Extract the (x, y) coordinate from the center of the cell holding the provided text.  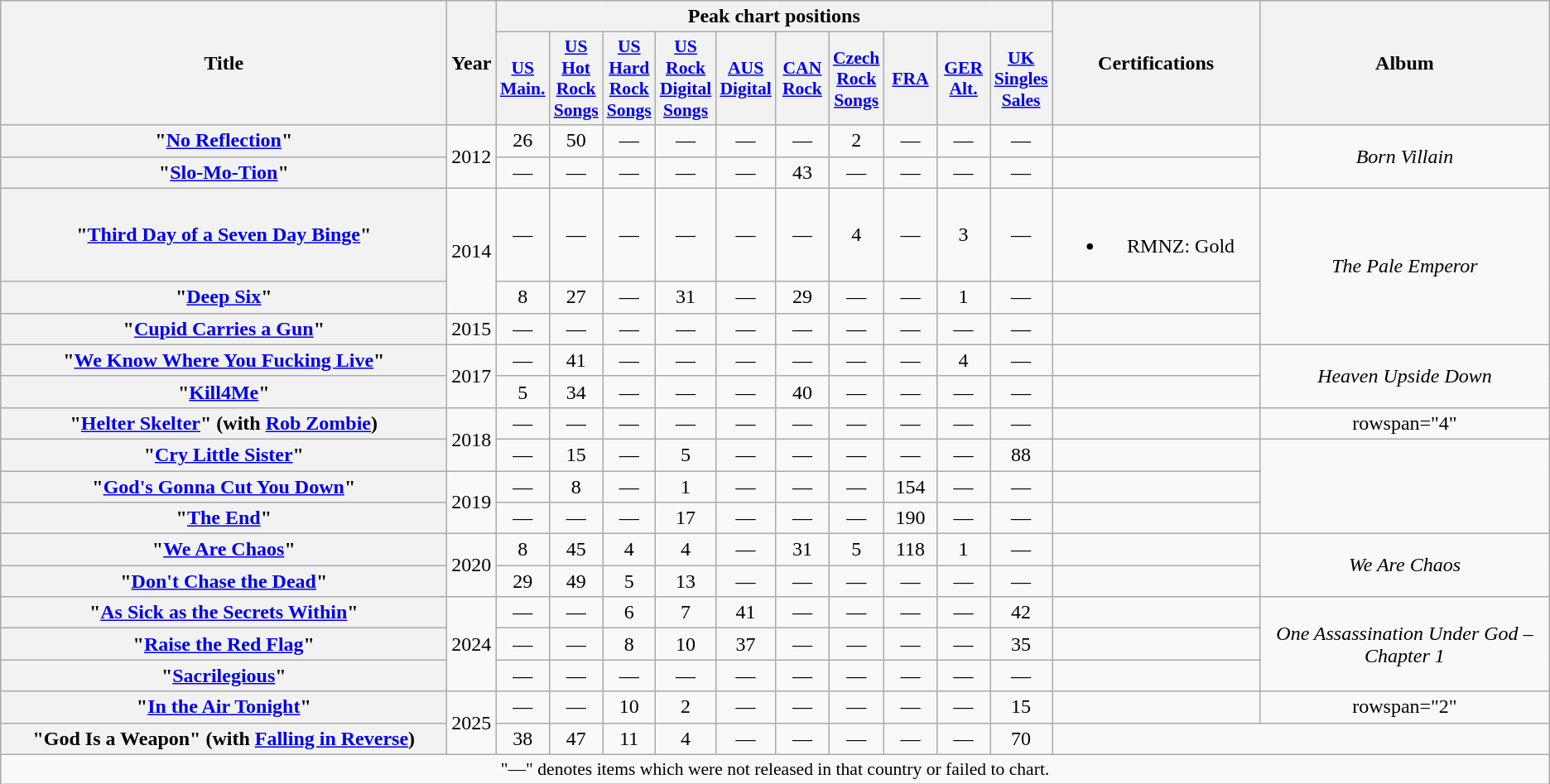
37 (745, 644)
2015 (472, 329)
GER Alt. (964, 79)
70 (1022, 738)
45 (576, 550)
17 (686, 518)
rowspan="4" (1405, 423)
Czech Rock Songs (856, 79)
Heaven Upside Down (1405, 376)
35 (1022, 644)
190 (910, 518)
26 (523, 141)
"God Is a Weapon" (with Falling in Reverse) (224, 738)
Album (1405, 63)
"Cupid Carries a Gun" (224, 329)
The Pale Emperor (1405, 267)
11 (629, 738)
USMain. (523, 79)
"Helter Skelter" (with Rob Zombie) (224, 423)
"Cry Little Sister" (224, 455)
Born Villain (1405, 156)
38 (523, 738)
7 (686, 613)
Peak chart positions (774, 17)
US Rock Digital Songs (686, 79)
"Deep Six" (224, 297)
88 (1022, 455)
We Are Chaos (1405, 565)
Certifications (1156, 63)
42 (1022, 613)
47 (576, 738)
"We Are Chaos" (224, 550)
2012 (472, 156)
"—" denotes items which were not released in that country or failed to chart. (775, 769)
49 (576, 581)
"No Reflection" (224, 141)
2024 (472, 644)
"Sacrilegious" (224, 676)
"As Sick as the Secrets Within" (224, 613)
AUS Digital (745, 79)
Title (224, 63)
2017 (472, 376)
"The End" (224, 518)
27 (576, 297)
"God's Gonna Cut You Down" (224, 486)
2018 (472, 439)
RMNZ: Gold (1156, 235)
2020 (472, 565)
rowspan="2" (1405, 707)
"Third Day of a Seven Day Binge" (224, 235)
Year (472, 63)
43 (802, 172)
2025 (472, 723)
"Kill4Me" (224, 392)
13 (686, 581)
"In the Air Tonight" (224, 707)
CAN Rock (802, 79)
50 (576, 141)
FRA (910, 79)
3 (964, 235)
6 (629, 613)
34 (576, 392)
UK Singles Sales (1022, 79)
154 (910, 486)
40 (802, 392)
2019 (472, 502)
2014 (472, 250)
118 (910, 550)
"Don't Chase the Dead" (224, 581)
One Assassination Under God – Chapter 1 (1405, 644)
US Hot Rock Songs (576, 79)
US Hard Rock Songs (629, 79)
"Raise the Red Flag" (224, 644)
"We Know Where You Fucking Live" (224, 360)
"Slo-Mo-Tion" (224, 172)
